Return (x, y) of the center of cell containing provided text 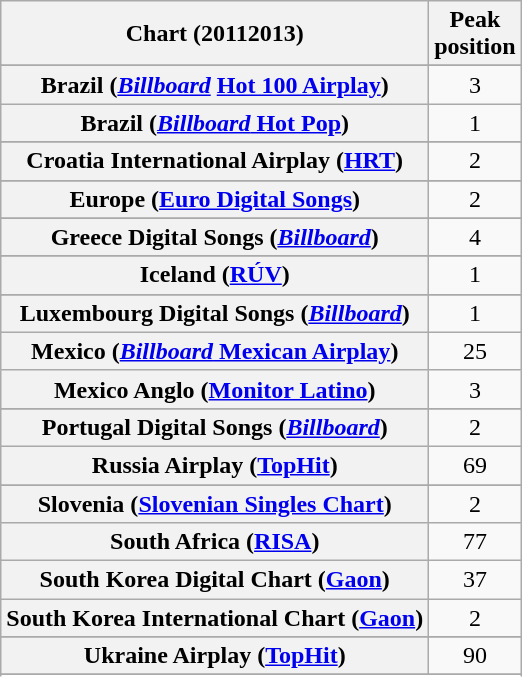
90 (475, 656)
South Korea International Chart (Gaon) (215, 618)
South Korea Digital Chart (Gaon) (215, 580)
Portugal Digital Songs (Billboard) (215, 427)
Peakposition (475, 34)
Iceland (RÚV) (215, 275)
Greece Digital Songs (Billboard) (215, 237)
Slovenia (Slovenian Singles Chart) (215, 503)
25 (475, 351)
Russia Airplay (TopHit) (215, 465)
Europe (Euro Digital Songs) (215, 199)
Chart (20112013) (215, 34)
Mexico Anglo (Monitor Latino) (215, 389)
Luxembourg Digital Songs (Billboard) (215, 313)
4 (475, 237)
37 (475, 580)
69 (475, 465)
Brazil (Billboard Hot Pop) (215, 123)
Croatia International Airplay (HRT) (215, 161)
Mexico (Billboard Mexican Airplay) (215, 351)
South Africa (RISA) (215, 542)
77 (475, 542)
Brazil (Billboard Hot 100 Airplay) (215, 85)
Ukraine Airplay (TopHit) (215, 656)
